For the text-containing cell, return its midpoint in [x, y] coordinate format. 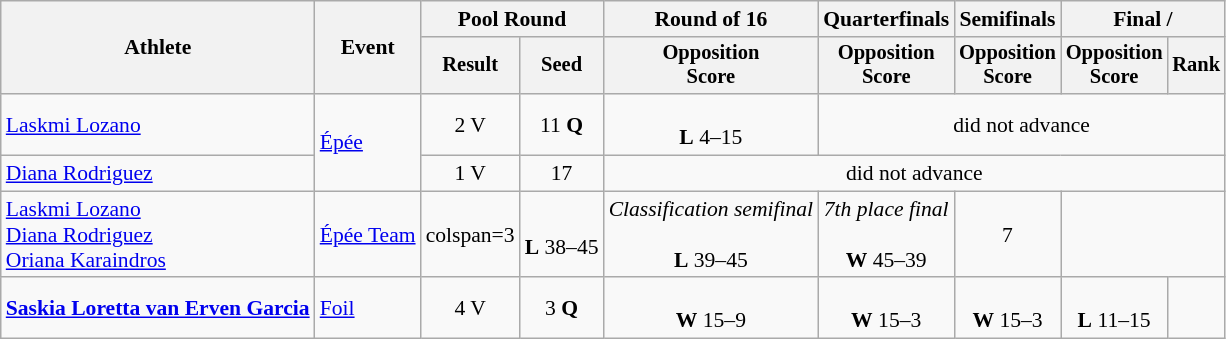
7 [1008, 234]
Épée Team [368, 234]
1 V [470, 174]
Rank [1196, 66]
Diana Rodriguez [158, 174]
Pool Round [512, 19]
Athlete [158, 48]
L 38–45 [562, 234]
Foil [368, 308]
Round of 16 [712, 19]
17 [562, 174]
Épée [368, 142]
Laskmi Lozano [158, 124]
Event [368, 48]
11 Q [562, 124]
Final / [1143, 19]
L 11–15 [1114, 308]
Saskia Loretta van Erven Garcia [158, 308]
Result [470, 66]
3 Q [562, 308]
2 V [470, 124]
Classification semifinalL 39–45 [712, 234]
Quarterfinals [886, 19]
Semifinals [1008, 19]
Seed [562, 66]
7th place finalW 45–39 [886, 234]
L 4–15 [712, 124]
W 15–9 [712, 308]
Laskmi LozanoDiana RodriguezOriana Karaindros [158, 234]
colspan=3 [470, 234]
4 V [470, 308]
